Extract the (X, Y) coordinate from the center of the cell holding the provided text.  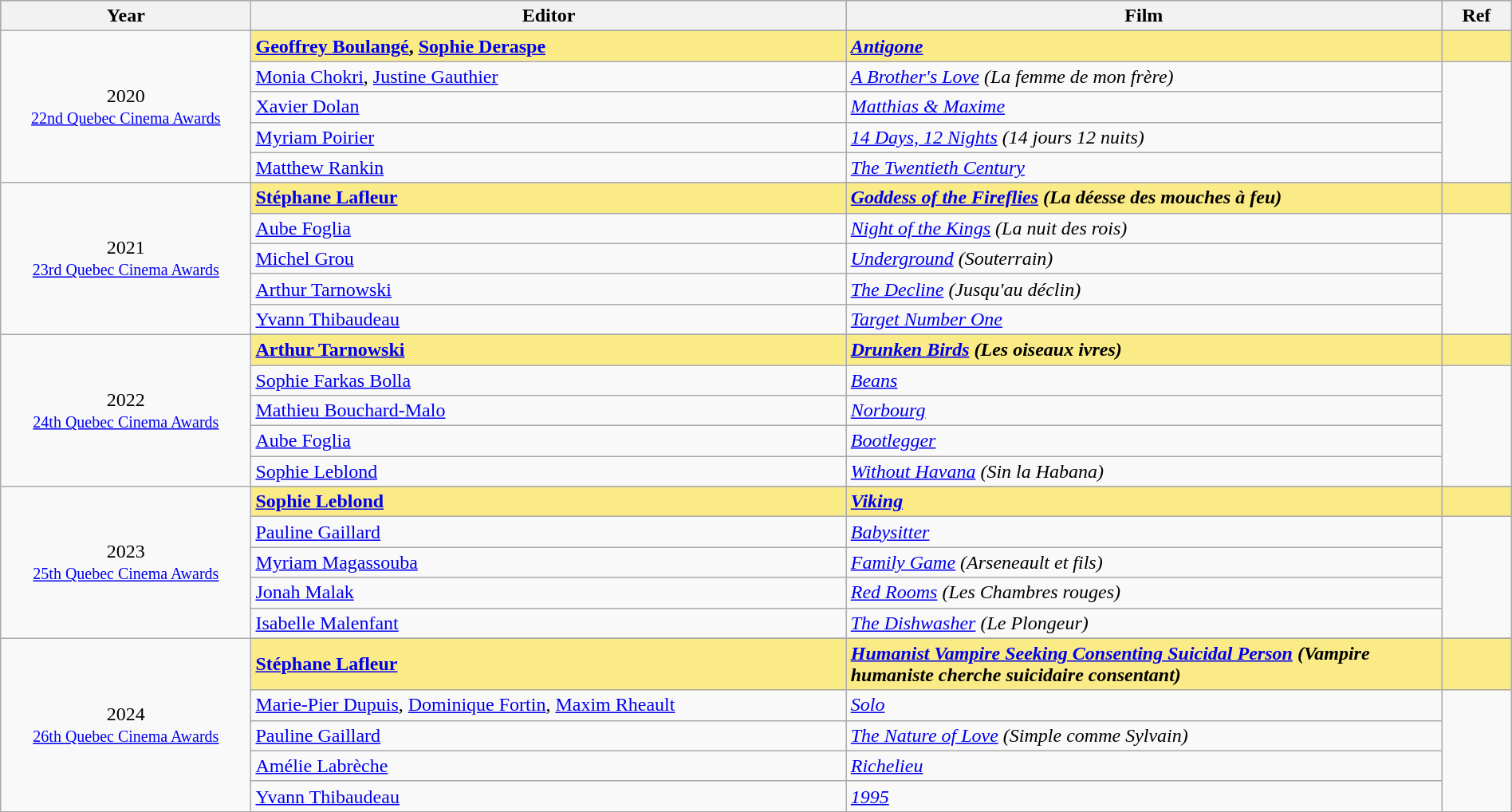
Humanist Vampire Seeking Consenting Suicidal Person (Vampire humaniste cherche suicidaire consentant) (1144, 664)
Monia Chokri, Justine Gauthier (549, 77)
Mathieu Bouchard-Malo (549, 411)
Editor (549, 16)
Red Rooms (Les Chambres rouges) (1144, 593)
Drunken Birds (Les oiseaux ivres) (1144, 349)
Marie-Pier Dupuis, Dominique Fortin, Maxim Rheault (549, 705)
Amélie Labrèche (549, 766)
Myriam Magassouba (549, 562)
Geoffrey Boulangé, Sophie Deraspe (549, 46)
Matthias & Maxime (1144, 107)
202426th Quebec Cinema Awards (126, 724)
Richelieu (1144, 766)
202123rd Quebec Cinema Awards (126, 258)
Family Game (Arseneault et fils) (1144, 562)
The Dishwasher (Le Plongeur) (1144, 623)
Ref (1477, 16)
Film (1144, 16)
Target Number One (1144, 319)
The Decline (Jusqu'au déclin) (1144, 289)
A Brother's Love (La femme de mon frère) (1144, 77)
Beans (1144, 380)
Norbourg (1144, 411)
Myriam Poirier (549, 137)
Goddess of the Fireflies (La déesse des mouches à feu) (1144, 198)
Night of the Kings (La nuit des rois) (1144, 228)
The Twentieth Century (1144, 168)
Year (126, 16)
202325th Quebec Cinema Awards (126, 562)
Bootlegger (1144, 441)
Solo (1144, 705)
Underground (Souterrain) (1144, 258)
Without Havana (Sin la Habana) (1144, 471)
Sophie Farkas Bolla (549, 380)
The Nature of Love (Simple comme Sylvain) (1144, 735)
Viking (1144, 502)
14 Days, 12 Nights (14 jours 12 nuits) (1144, 137)
Matthew Rankin (549, 168)
202224th Quebec Cinema Awards (126, 410)
Xavier Dolan (549, 107)
Jonah Malak (549, 593)
Isabelle Malenfant (549, 623)
2020 22nd Quebec Cinema Awards (126, 107)
1995 (1144, 796)
Antigone (1144, 46)
Babysitter (1144, 532)
Michel Grou (549, 258)
